Identify which cell holds the provided text, then report its (x, y) central coordinate. 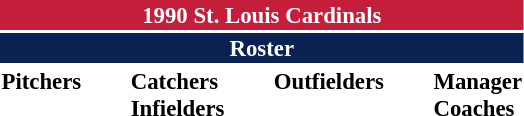
1990 St. Louis Cardinals (262, 15)
Roster (262, 48)
